Scan for the cell matching the given text and deliver its [x, y] coordinate at center. 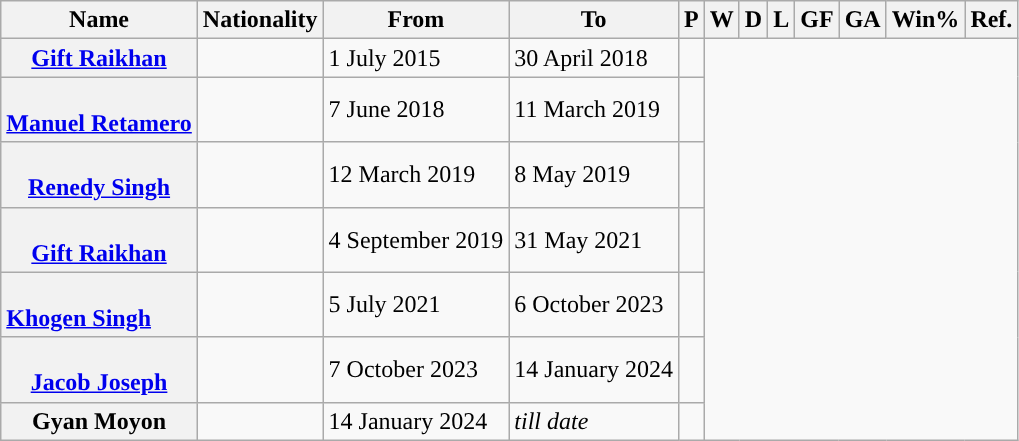
8 May 2019 [594, 174]
Ref. [992, 20]
till date [594, 421]
1 July 2015 [416, 58]
30 April 2018 [594, 58]
7 October 2023 [416, 370]
12 March 2019 [416, 174]
31 May 2021 [594, 240]
11 March 2019 [594, 110]
Win% [926, 20]
4 September 2019 [416, 240]
Khogen Singh [100, 304]
To [594, 20]
Renedy Singh [100, 174]
5 July 2021 [416, 304]
L [782, 20]
7 June 2018 [416, 110]
W [722, 20]
Name [100, 20]
6 October 2023 [594, 304]
D [753, 20]
Jacob Joseph [100, 370]
Gyan Moyon [100, 421]
P [691, 20]
Nationality [260, 20]
GF [817, 20]
GA [862, 20]
From [416, 20]
Manuel Retamero [100, 110]
